From the cell containing the given text, extract its center point as [X, Y] coordinate. 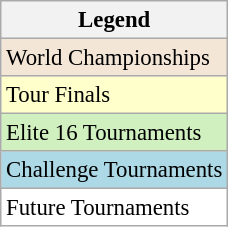
Legend [114, 20]
World Championships [114, 58]
Future Tournaments [114, 208]
Tour Finals [114, 95]
Challenge Tournaments [114, 170]
Elite 16 Tournaments [114, 133]
